Locate the cell with the specified text and output its [X, Y] center coordinate. 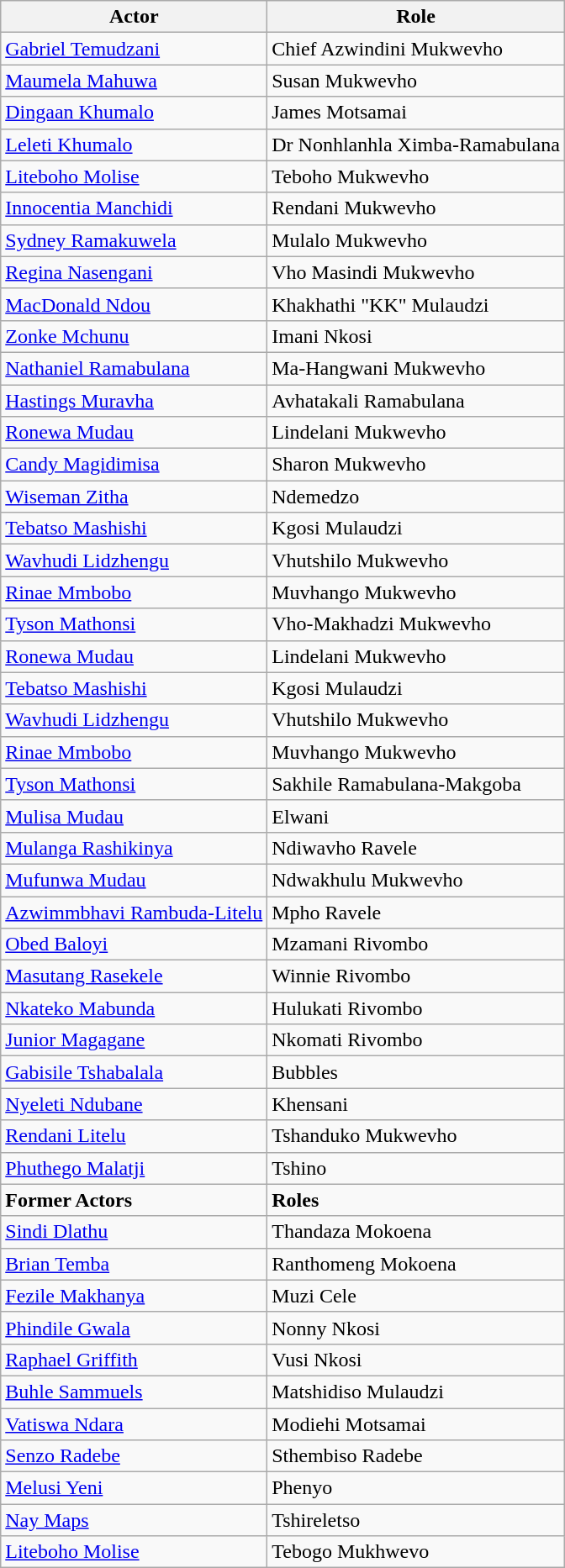
Dr Nonhlanhla Ximba-Ramabulana [416, 145]
Zonke Mchunu [135, 336]
Ndwakhulu Mukwevho [416, 880]
Sakhile Ramabulana-Makgoba [416, 784]
Ma-Hangwani Mukwevho [416, 368]
Mulalo Mukwevho [416, 240]
Vatiswa Ndara [135, 1424]
Dingaan Khumalo [135, 113]
Hulukati Rivombo [416, 1008]
Masutang Rasekele [135, 976]
Junior Magagane [135, 1040]
Senzo Radebe [135, 1456]
Wiseman Zitha [135, 497]
Vho-Makhadzi Mukwevho [416, 624]
Nyeleti Ndubane [135, 1104]
Sthembiso Radebe [416, 1456]
Elwani [416, 816]
Phenyo [416, 1488]
Nkomati Rivombo [416, 1040]
Former Actors [135, 1200]
Sindi Dlathu [135, 1232]
Khakhathi "KK" Mulaudzi [416, 304]
MacDonald Ndou [135, 304]
Ndiwavho Ravele [416, 848]
Sydney Ramakuwela [135, 240]
Muzi Cele [416, 1296]
Regina Nasengani [135, 272]
Mzamani Rivombo [416, 944]
Ranthomeng Mokoena [416, 1264]
Rendani Litelu [135, 1136]
Phuthego Malatji [135, 1168]
Nathaniel Ramabulana [135, 368]
Nonny Nkosi [416, 1328]
Teboho Mukwevho [416, 176]
Chief Azwindini Mukwevho [416, 49]
Gabisile Tshabalala [135, 1072]
Thandaza Mokoena [416, 1232]
Rendani Mukwevho [416, 208]
Actor [135, 17]
Vho Masindi Mukwevho [416, 272]
Matshidiso Mulaudzi [416, 1392]
Fezile Makhanya [135, 1296]
Tshanduko Mukwevho [416, 1136]
Mulisa Mudau [135, 816]
Role [416, 17]
Phindile Gwala [135, 1328]
Modiehi Motsamai [416, 1424]
Mulanga Rashikinya [135, 848]
Susan Mukwevho [416, 81]
Khensani [416, 1104]
Gabriel Temudzani [135, 49]
Azwimmbhavi Rambuda-Litelu [135, 912]
Mpho Ravele [416, 912]
Sharon Mukwevho [416, 465]
Tshireletso [416, 1520]
Imani Nkosi [416, 336]
Raphael Griffith [135, 1360]
Maumela Mahuwa [135, 81]
Nay Maps [135, 1520]
Hastings Muravha [135, 401]
Tshino [416, 1168]
Tebogo Mukhwevo [416, 1552]
Winnie Rivombo [416, 976]
Nkateko Mabunda [135, 1008]
Obed Baloyi [135, 944]
Brian Temba [135, 1264]
Innocentia Manchidi [135, 208]
Leleti Khumalo [135, 145]
Avhatakali Ramabulana [416, 401]
James Motsamai [416, 113]
Buhle Sammuels [135, 1392]
Melusi Yeni [135, 1488]
Bubbles [416, 1072]
Vusi Nkosi [416, 1360]
Mufunwa Mudau [135, 880]
Roles [416, 1200]
Ndemedzo [416, 497]
Candy Magidimisa [135, 465]
